Scan for the cell matching the given text and deliver its [x, y] coordinate at center. 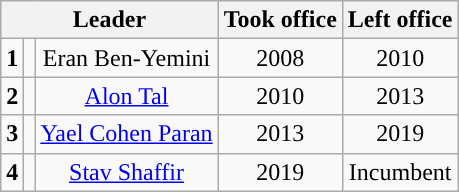
3 [12, 134]
2 [12, 96]
Yael Cohen Paran [126, 134]
Leader [110, 20]
Left office [400, 20]
Eran Ben-Yemini [126, 58]
1 [12, 58]
2008 [280, 58]
Incumbent [400, 172]
4 [12, 172]
Took office [280, 20]
Alon Tal [126, 96]
Stav Shaffir [126, 172]
